Find where the given text appears and provide that cell's center as [X, Y] coordinate. 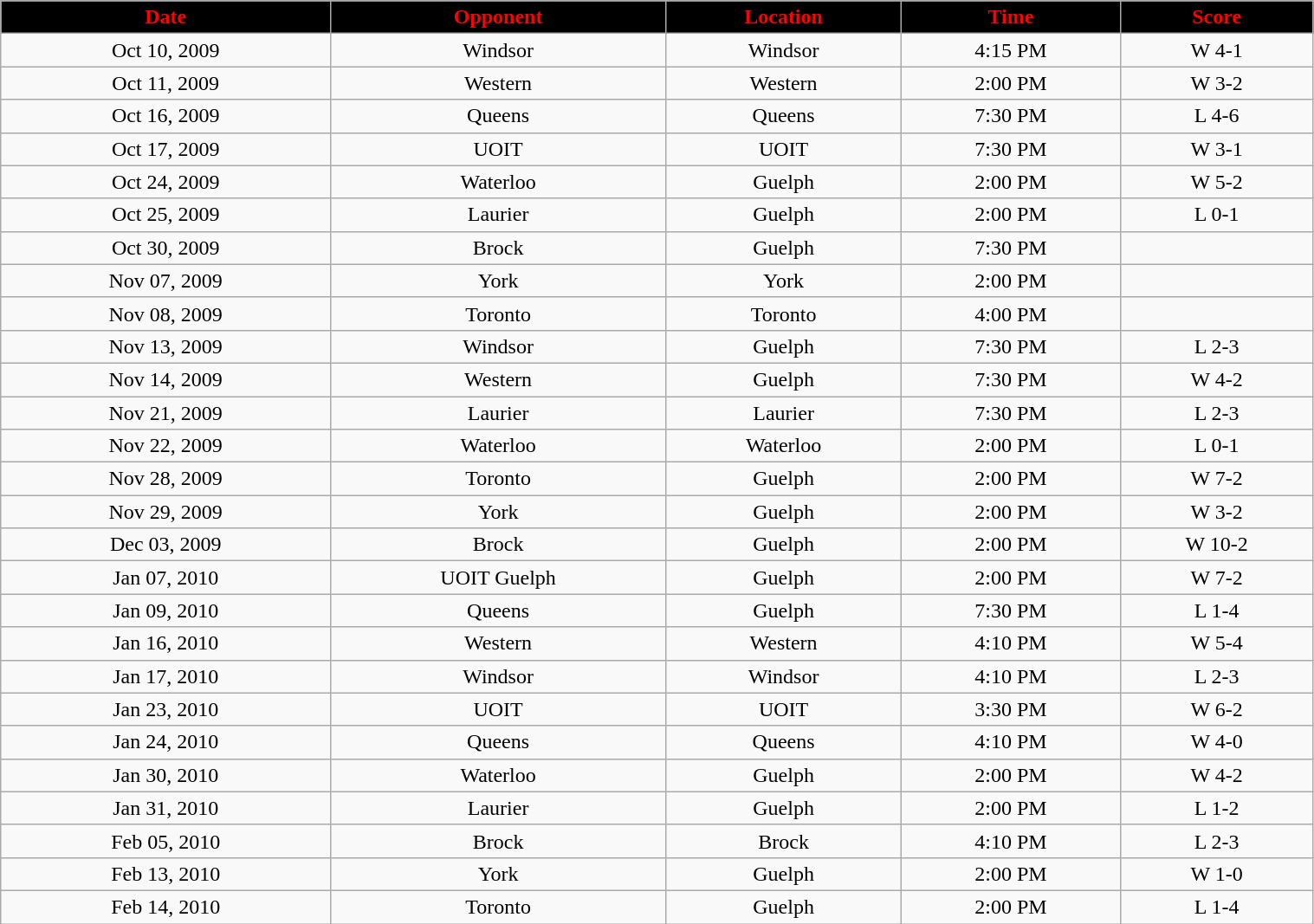
Jan 23, 2010 [166, 709]
4:15 PM [1012, 50]
Jan 30, 2010 [166, 775]
W 1-0 [1216, 874]
Nov 08, 2009 [166, 313]
Nov 21, 2009 [166, 413]
L 4-6 [1216, 116]
Dec 03, 2009 [166, 545]
W 5-2 [1216, 182]
Feb 05, 2010 [166, 841]
Feb 14, 2010 [166, 907]
Location [783, 17]
4:00 PM [1012, 313]
Jan 09, 2010 [166, 611]
Nov 29, 2009 [166, 512]
W 3-1 [1216, 149]
Oct 11, 2009 [166, 83]
Oct 30, 2009 [166, 248]
Nov 22, 2009 [166, 446]
Oct 17, 2009 [166, 149]
UOIT Guelph [499, 578]
W 6-2 [1216, 709]
Oct 24, 2009 [166, 182]
Jan 07, 2010 [166, 578]
3:30 PM [1012, 709]
Jan 31, 2010 [166, 808]
W 4-0 [1216, 742]
Jan 17, 2010 [166, 676]
Oct 10, 2009 [166, 50]
Jan 16, 2010 [166, 643]
Nov 13, 2009 [166, 346]
Time [1012, 17]
Oct 25, 2009 [166, 215]
Oct 16, 2009 [166, 116]
Opponent [499, 17]
Score [1216, 17]
Date [166, 17]
W 4-1 [1216, 50]
W 10-2 [1216, 545]
Nov 28, 2009 [166, 479]
Nov 07, 2009 [166, 281]
Jan 24, 2010 [166, 742]
L 1-2 [1216, 808]
Nov 14, 2009 [166, 379]
Feb 13, 2010 [166, 874]
W 5-4 [1216, 643]
